From the cell containing the given text, extract its center point as (x, y) coordinate. 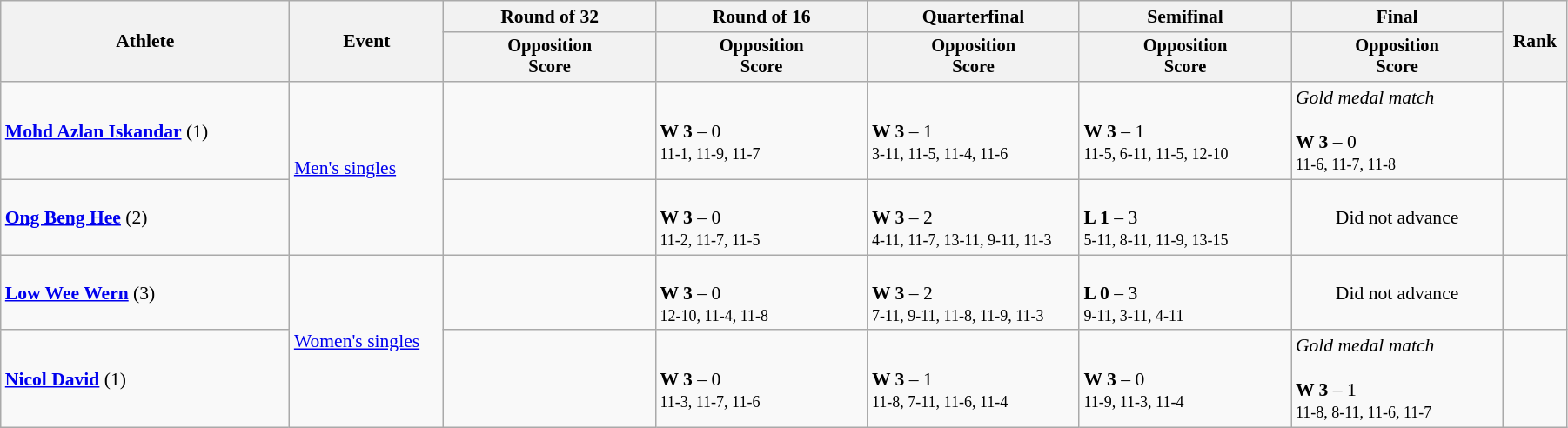
Nicol David (1) (145, 379)
Final (1397, 17)
Round of 16 (761, 17)
Round of 32 (550, 17)
W 3 – 011-9, 11-3, 11-4 (1185, 379)
Semifinal (1185, 17)
Women's singles (367, 341)
W 3 – 24-11, 11-7, 13-11, 9-11, 11-3 (973, 217)
Ong Beng Hee (2) (145, 217)
W 3 – 011-3, 11-7, 11-6 (761, 379)
W 3 – 012-10, 11-4, 11-8 (761, 292)
W 3 – 27-11, 9-11, 11-8, 11-9, 11-3 (973, 292)
Rank (1535, 42)
W 3 – 011-1, 11-9, 11-7 (761, 130)
Athlete (145, 42)
W 3 – 011-2, 11-7, 11-5 (761, 217)
Men's singles (367, 169)
Gold medal matchW 3 – 111-8, 8-11, 11-6, 11-7 (1397, 379)
Quarterfinal (973, 17)
Mohd Azlan Iskandar (1) (145, 130)
L 0 – 39-11, 3-11, 4-11 (1185, 292)
W 3 – 13-11, 11-5, 11-4, 11-6 (973, 130)
Event (367, 42)
Gold medal matchW 3 – 011-6, 11-7, 11-8 (1397, 130)
W 3 – 111-5, 6-11, 11-5, 12-10 (1185, 130)
W 3 – 111-8, 7-11, 11-6, 11-4 (973, 379)
L 1 – 35-11, 8-11, 11-9, 13-15 (1185, 217)
Low Wee Wern (3) (145, 292)
